Detect which cell encompasses the target text, then output its (x, y) center coordinate. 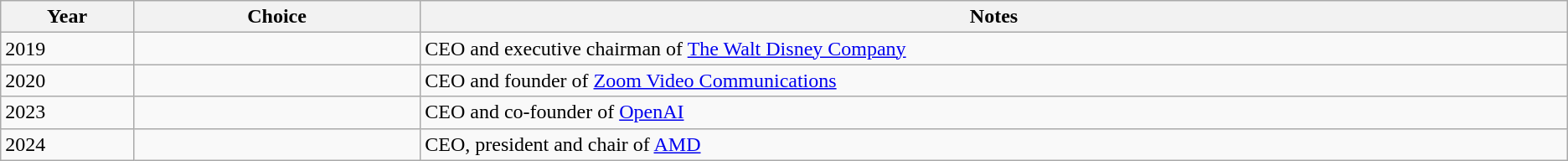
CEO and executive chairman of The Walt Disney Company (994, 49)
2023 (67, 112)
2020 (67, 80)
2024 (67, 144)
CEO, president and chair of AMD (994, 144)
CEO and founder of Zoom Video Communications (994, 80)
2019 (67, 49)
Year (67, 17)
Choice (276, 17)
CEO and co-founder of OpenAI (994, 112)
Notes (994, 17)
